Pinpoint the cell where the given text exists, returning its [x, y] midpoint coordinate. 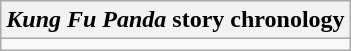
Kung Fu Panda story chronology [176, 20]
